Search for the cell housing the specified text and yield its [X, Y] center coordinate. 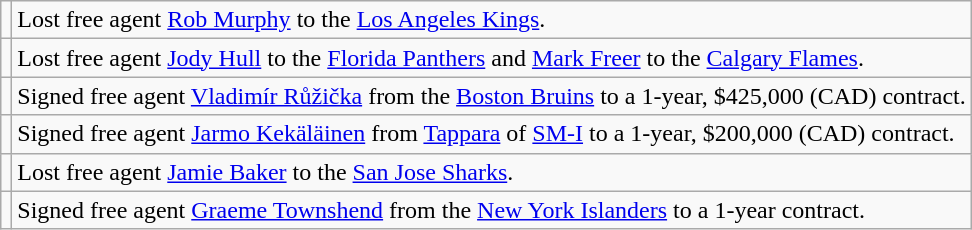
Lost free agent Jody Hull to the Florida Panthers and Mark Freer to the Calgary Flames. [492, 58]
Signed free agent Jarmo Kekäläinen from Tappara of SM-I to a 1-year, $200,000 (CAD) contract. [492, 134]
Signed free agent Vladimír Růžička from the Boston Bruins to a 1-year, $425,000 (CAD) contract. [492, 96]
Lost free agent Rob Murphy to the Los Angeles Kings. [492, 20]
Signed free agent Graeme Townshend from the New York Islanders to a 1-year contract. [492, 210]
Lost free agent Jamie Baker to the San Jose Sharks. [492, 172]
